Capture the cell that displays the provided text and extract its [x, y] central coordinate. 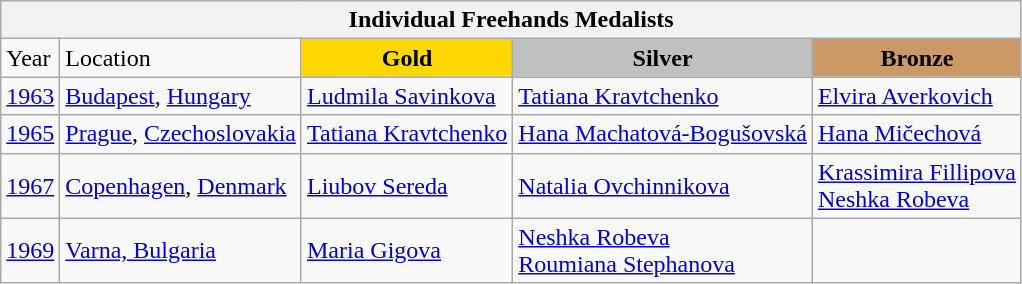
1963 [30, 96]
Ludmila Savinkova [406, 96]
1965 [30, 134]
Neshka Robeva Roumiana Stephanova [663, 250]
Hana Machatová-Bogušovská [663, 134]
Hana Mičechová [916, 134]
1967 [30, 186]
Elvira Averkovich [916, 96]
Liubov Sereda [406, 186]
1969 [30, 250]
Silver [663, 58]
Gold [406, 58]
Bronze [916, 58]
Varna, Bulgaria [181, 250]
Prague, Czechoslovakia [181, 134]
Natalia Ovchinnikova [663, 186]
Location [181, 58]
Copenhagen, Denmark [181, 186]
Krassimira Fillipova Neshka Robeva [916, 186]
Budapest, Hungary [181, 96]
Individual Freehands Medalists [512, 20]
Maria Gigova [406, 250]
Year [30, 58]
